Extract the [x, y] coordinate from the center of the cell holding the provided text.  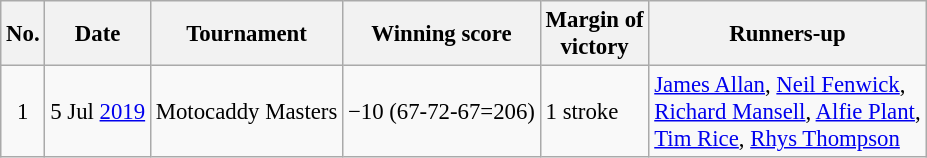
5 Jul 2019 [98, 112]
Margin ofvictory [594, 34]
Runners-up [788, 34]
Winning score [442, 34]
1 [23, 112]
Tournament [246, 34]
−10 (67-72-67=206) [442, 112]
James Allan, Neil Fenwick, Richard Mansell, Alfie Plant, Tim Rice, Rhys Thompson [788, 112]
No. [23, 34]
Motocaddy Masters [246, 112]
1 stroke [594, 112]
Date [98, 34]
